Extract the [x, y] coordinate from the center of the cell holding the provided text.  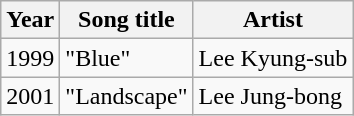
"Blue" [126, 58]
"Landscape" [126, 96]
2001 [30, 96]
Song title [126, 20]
1999 [30, 58]
Year [30, 20]
Artist [273, 20]
Lee Jung-bong [273, 96]
Lee Kyung-sub [273, 58]
